For the text-containing cell, return its midpoint in [X, Y] coordinate format. 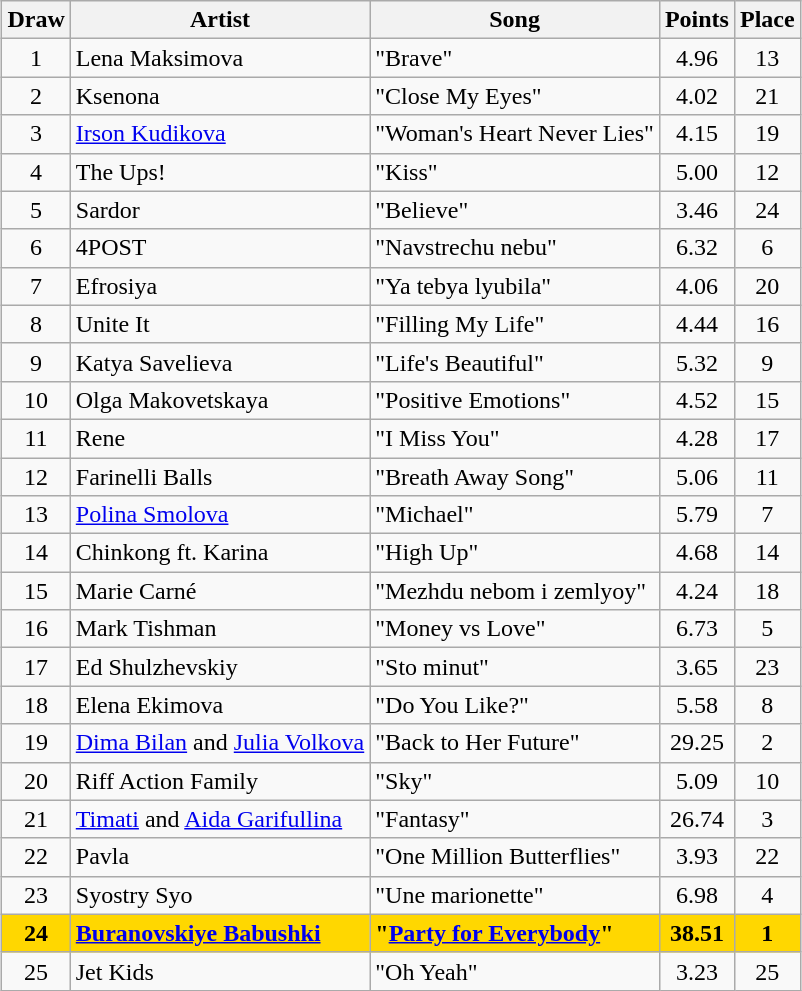
3.93 [696, 857]
Irson Kudikova [220, 134]
Rene [220, 438]
"One Million Butterflies" [515, 857]
4POST [220, 248]
"I Miss You" [515, 438]
"Do You Like?" [515, 705]
"Brave" [515, 58]
38.51 [696, 933]
"Kiss" [515, 172]
"Breath Away Song" [515, 477]
4.96 [696, 58]
26.74 [696, 819]
3.46 [696, 210]
Riff Action Family [220, 781]
Ed Shulzhevskiy [220, 667]
"Une marionette" [515, 895]
Elena Ekimova [220, 705]
3.65 [696, 667]
6.73 [696, 629]
Olga Makovetskaya [220, 400]
Song [515, 20]
Pavla [220, 857]
"Believe" [515, 210]
Ksenona [220, 96]
"Fantasy" [515, 819]
Sardor [220, 210]
"Mezhdu nebom i zemlyoy" [515, 591]
4.52 [696, 400]
Timati and Aida Garifullina [220, 819]
Draw [36, 20]
Chinkong ft. Karina [220, 553]
"Oh Yeah" [515, 971]
Farinelli Balls [220, 477]
"Filling My Life" [515, 324]
Lena Maksimova [220, 58]
Mark Tishman [220, 629]
"Navstrechu nebu" [515, 248]
4.15 [696, 134]
5.06 [696, 477]
5.58 [696, 705]
Dima Bilan and Julia Volkova [220, 743]
"Woman's Heart Never Lies" [515, 134]
Points [696, 20]
4.28 [696, 438]
5.79 [696, 515]
"Money vs Love" [515, 629]
Polina Smolova [220, 515]
4.68 [696, 553]
Syostry Syo [220, 895]
4.06 [696, 286]
4.02 [696, 96]
"Michael" [515, 515]
The Ups! [220, 172]
5.32 [696, 362]
3.23 [696, 971]
Katya Savelieva [220, 362]
"Positive Emotions" [515, 400]
Artist [220, 20]
"Close My Eyes" [515, 96]
"Back to Her Future" [515, 743]
5.00 [696, 172]
6.98 [696, 895]
"High Up" [515, 553]
Place [767, 20]
"Sto minut" [515, 667]
29.25 [696, 743]
Efrosiya [220, 286]
"Ya tebya lyubila" [515, 286]
4.24 [696, 591]
"Party for Everybody" [515, 933]
Buranovskiye Babushki [220, 933]
Marie Carné [220, 591]
4.44 [696, 324]
5.09 [696, 781]
"Sky" [515, 781]
6.32 [696, 248]
Unite It [220, 324]
Jet Kids [220, 971]
"Life's Beautiful" [515, 362]
